For the text-containing cell, return its midpoint in (X, Y) coordinate format. 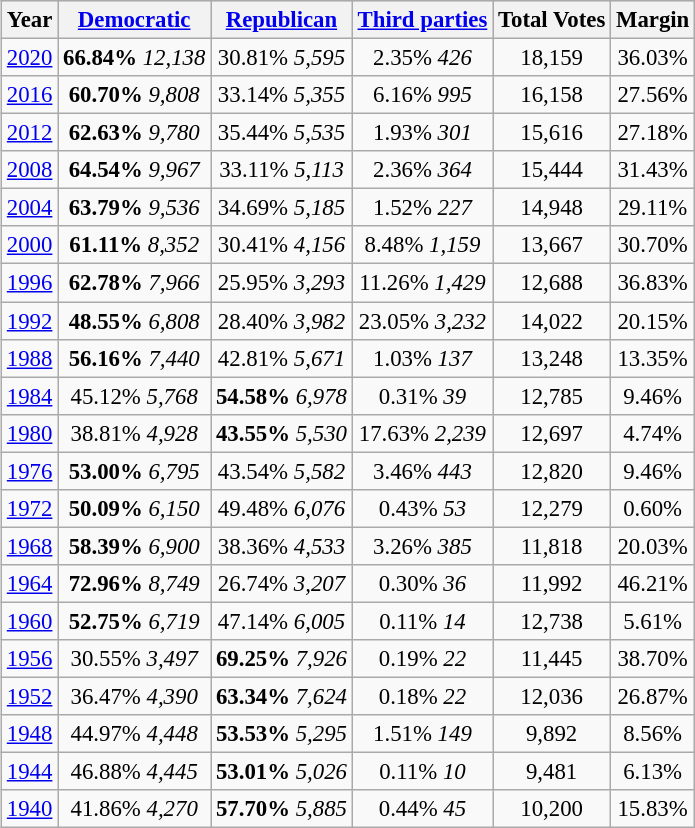
1988 (30, 358)
52.75% 6,719 (134, 621)
30.81% 5,595 (282, 58)
60.70% 9,808 (134, 95)
9,892 (552, 734)
3.46% 443 (422, 471)
49.48% 6,076 (282, 509)
12,785 (552, 396)
4.74% (653, 433)
9,481 (552, 772)
0.18% 22 (422, 697)
11,992 (552, 584)
45.12% 5,768 (134, 396)
61.11% 8,352 (134, 245)
1972 (30, 509)
2012 (30, 133)
1940 (30, 809)
72.96% 8,749 (134, 584)
20.15% (653, 321)
Republican (282, 20)
12,688 (552, 283)
15,444 (552, 170)
62.63% 9,780 (134, 133)
54.58% 6,978 (282, 396)
17.63% 2,239 (422, 433)
16,158 (552, 95)
Third parties (422, 20)
6.16% 995 (422, 95)
50.09% 6,150 (134, 509)
31.43% (653, 170)
47.14% 6,005 (282, 621)
30.70% (653, 245)
1948 (30, 734)
Margin (653, 20)
1980 (30, 433)
0.11% 10 (422, 772)
1.03% 137 (422, 358)
43.55% 5,530 (282, 433)
0.30% 36 (422, 584)
57.70% 5,885 (282, 809)
1992 (30, 321)
53.00% 6,795 (134, 471)
44.97% 4,448 (134, 734)
15,616 (552, 133)
18,159 (552, 58)
8.56% (653, 734)
11,818 (552, 546)
41.86% 4,270 (134, 809)
42.81% 5,671 (282, 358)
28.40% 3,982 (282, 321)
66.84% 12,138 (134, 58)
1996 (30, 283)
13,667 (552, 245)
8.48% 1,159 (422, 245)
1944 (30, 772)
33.11% 5,113 (282, 170)
0.44% 45 (422, 809)
14,948 (552, 208)
20.03% (653, 546)
63.79% 9,536 (134, 208)
0.31% 39 (422, 396)
2.36% 364 (422, 170)
15.83% (653, 809)
12,738 (552, 621)
Democratic (134, 20)
30.41% 4,156 (282, 245)
2004 (30, 208)
3.26% 385 (422, 546)
6.13% (653, 772)
1956 (30, 659)
36.47% 4,390 (134, 697)
46.88% 4,445 (134, 772)
25.95% 3,293 (282, 283)
53.53% 5,295 (282, 734)
62.78% 7,966 (134, 283)
23.05% 3,232 (422, 321)
38.81% 4,928 (134, 433)
26.87% (653, 697)
48.55% 6,808 (134, 321)
2020 (30, 58)
1976 (30, 471)
Total Votes (552, 20)
34.69% 5,185 (282, 208)
5.61% (653, 621)
13.35% (653, 358)
53.01% 5,026 (282, 772)
0.11% 14 (422, 621)
14,022 (552, 321)
43.54% 5,582 (282, 471)
0.60% (653, 509)
Year (30, 20)
58.39% 6,900 (134, 546)
27.18% (653, 133)
11,445 (552, 659)
33.14% 5,355 (282, 95)
30.55% 3,497 (134, 659)
1968 (30, 546)
0.43% 53 (422, 509)
29.11% (653, 208)
1952 (30, 697)
13,248 (552, 358)
2008 (30, 170)
11.26% 1,429 (422, 283)
26.74% 3,207 (282, 584)
12,697 (552, 433)
1.51% 149 (422, 734)
38.36% 4,533 (282, 546)
12,279 (552, 509)
36.83% (653, 283)
10,200 (552, 809)
2.35% 426 (422, 58)
35.44% 5,535 (282, 133)
69.25% 7,926 (282, 659)
36.03% (653, 58)
46.21% (653, 584)
1984 (30, 396)
1964 (30, 584)
1.52% 227 (422, 208)
1960 (30, 621)
2016 (30, 95)
64.54% 9,967 (134, 170)
12,036 (552, 697)
12,820 (552, 471)
63.34% 7,624 (282, 697)
0.19% 22 (422, 659)
2000 (30, 245)
38.70% (653, 659)
27.56% (653, 95)
1.93% 301 (422, 133)
56.16% 7,440 (134, 358)
